Return the (X, Y) coordinate for the center point of the cell that contains the specified text.  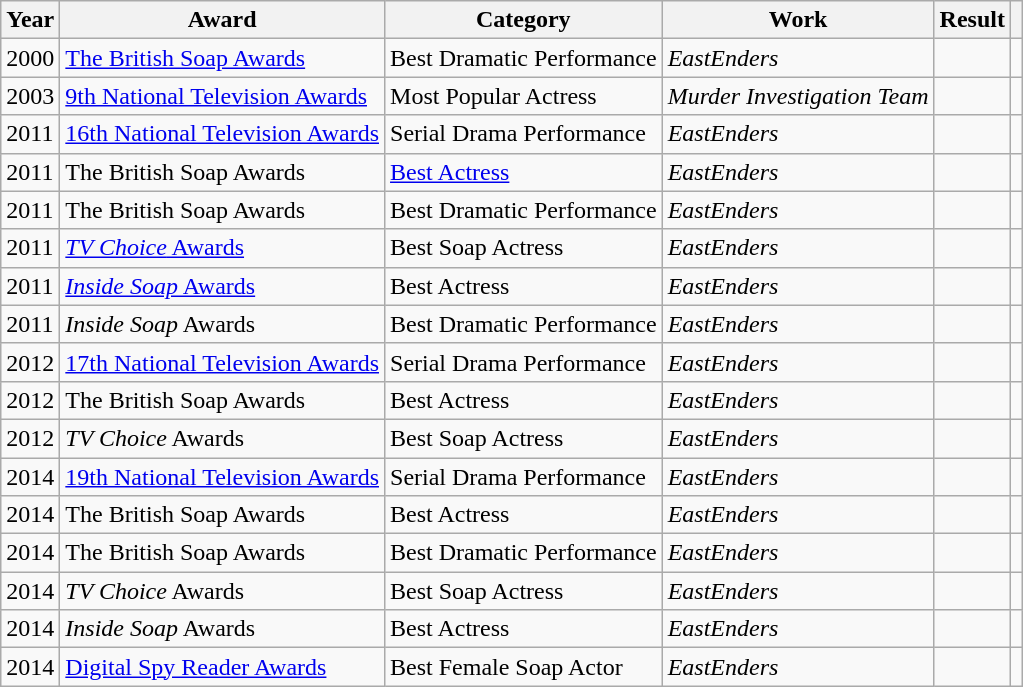
19th National Television Awards (222, 477)
Digital Spy Reader Awards (222, 667)
Best Female Soap Actor (524, 667)
16th National Television Awards (222, 134)
Year (30, 20)
Category (524, 20)
9th National Television Awards (222, 96)
Most Popular Actress (524, 96)
Result (972, 20)
Work (798, 20)
2003 (30, 96)
Murder Investigation Team (798, 96)
2000 (30, 58)
Award (222, 20)
17th National Television Awards (222, 362)
